Capture the cell that displays the provided text and extract its (x, y) central coordinate. 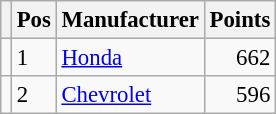
Pos (34, 20)
Points (240, 20)
2 (34, 95)
596 (240, 95)
662 (240, 58)
1 (34, 58)
Chevrolet (130, 95)
Honda (130, 58)
Manufacturer (130, 20)
